Capture the cell that displays the provided text and extract its [X, Y] central coordinate. 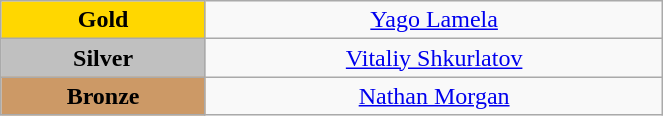
Yago Lamela [434, 20]
Silver [104, 58]
Vitaliy Shkurlatov [434, 58]
Bronze [104, 96]
Gold [104, 20]
Nathan Morgan [434, 96]
